Provide the [x, y] coordinate of the cell's center where the given text is located.  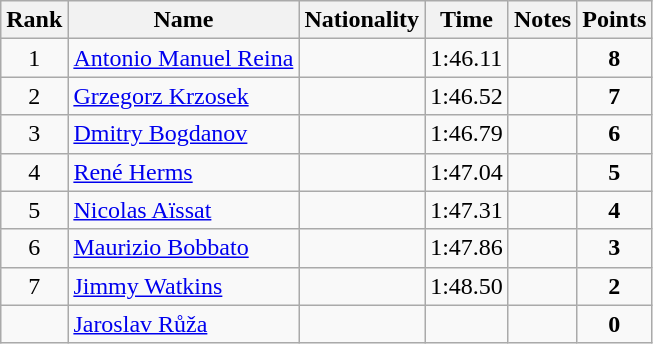
Points [614, 20]
1:48.50 [467, 286]
0 [614, 324]
1:46.52 [467, 96]
Name [184, 20]
Nicolas Aïssat [184, 210]
Notes [542, 20]
René Herms [184, 172]
Rank [34, 20]
1 [34, 58]
8 [614, 58]
Antonio Manuel Reina [184, 58]
Maurizio Bobbato [184, 248]
Jaroslav Růža [184, 324]
1:47.31 [467, 210]
1:47.86 [467, 248]
Dmitry Bogdanov [184, 134]
1:46.79 [467, 134]
1:47.04 [467, 172]
Time [467, 20]
1:46.11 [467, 58]
Grzegorz Krzosek [184, 96]
Jimmy Watkins [184, 286]
Nationality [362, 20]
